Return the [X, Y] coordinate for the center point of the cell that contains the specified text.  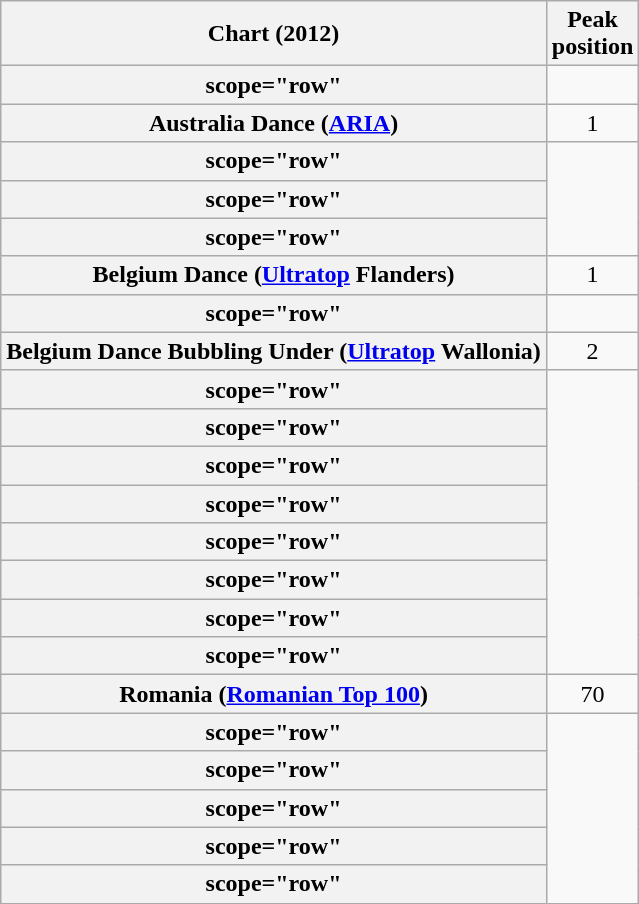
Belgium Dance (Ultratop Flanders) [274, 275]
Peakposition [592, 34]
Romania (Romanian Top 100) [274, 694]
2 [592, 351]
Australia Dance (ARIA) [274, 123]
Belgium Dance Bubbling Under (Ultratop Wallonia) [274, 351]
70 [592, 694]
Chart (2012) [274, 34]
